For the text-containing cell, return its midpoint in [X, Y] coordinate format. 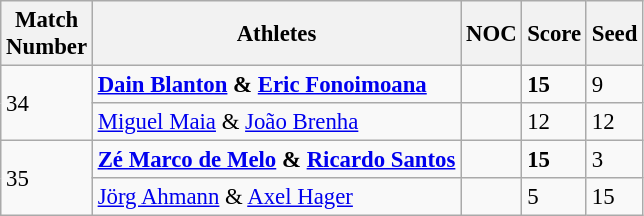
34 [47, 104]
35 [47, 178]
9 [614, 85]
NOC [492, 34]
Seed [614, 34]
Match Number [47, 34]
Score [554, 34]
Jörg Ahmann & Axel Hager [276, 197]
Dain Blanton & Eric Fonoimoana [276, 85]
5 [554, 197]
Zé Marco de Melo & Ricardo Santos [276, 160]
Athletes [276, 34]
Miguel Maia & João Brenha [276, 122]
3 [614, 160]
